Find where the given text appears and provide that cell's center as (x, y) coordinate. 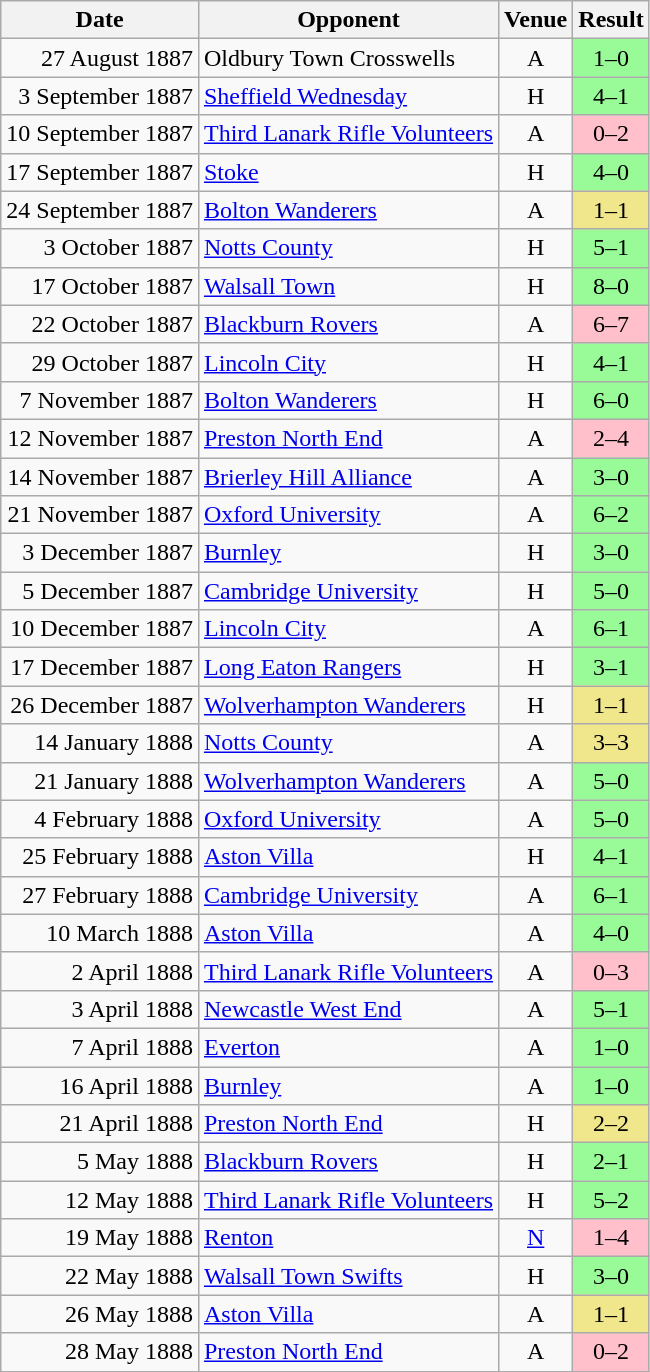
Everton (348, 1047)
Date (100, 20)
12 May 1888 (100, 1200)
27 February 1888 (100, 895)
5 December 1887 (100, 591)
0–3 (611, 971)
2–4 (611, 438)
26 December 1887 (100, 705)
16 April 1888 (100, 1085)
4 February 1888 (100, 819)
2–2 (611, 1124)
17 December 1887 (100, 667)
14 January 1888 (100, 743)
Brierley Hill Alliance (348, 477)
Opponent (348, 20)
Oldbury Town Crosswells (348, 58)
7 April 1888 (100, 1047)
28 May 1888 (100, 1352)
21 January 1888 (100, 781)
14 November 1887 (100, 477)
Newcastle West End (348, 1009)
Walsall Town Swifts (348, 1276)
N (536, 1238)
Long Eaton Rangers (348, 667)
22 May 1888 (100, 1276)
3–3 (611, 743)
19 May 1888 (100, 1238)
3 September 1887 (100, 96)
21 April 1888 (100, 1124)
10 March 1888 (100, 933)
27 August 1887 (100, 58)
21 November 1887 (100, 515)
1–4 (611, 1238)
10 September 1887 (100, 134)
3 October 1887 (100, 248)
24 September 1887 (100, 210)
Walsall Town (348, 286)
17 October 1887 (100, 286)
5 May 1888 (100, 1162)
26 May 1888 (100, 1314)
Venue (536, 20)
Result (611, 20)
25 February 1888 (100, 857)
17 September 1887 (100, 172)
5–2 (611, 1200)
7 November 1887 (100, 400)
2 April 1888 (100, 971)
3 December 1887 (100, 553)
10 December 1887 (100, 629)
6–0 (611, 400)
2–1 (611, 1162)
12 November 1887 (100, 438)
Renton (348, 1238)
3 April 1888 (100, 1009)
22 October 1887 (100, 324)
6–2 (611, 515)
Stoke (348, 172)
29 October 1887 (100, 362)
Sheffield Wednesday (348, 96)
8–0 (611, 286)
3–1 (611, 667)
6–7 (611, 324)
